Capture the cell that displays the provided text and extract its [x, y] central coordinate. 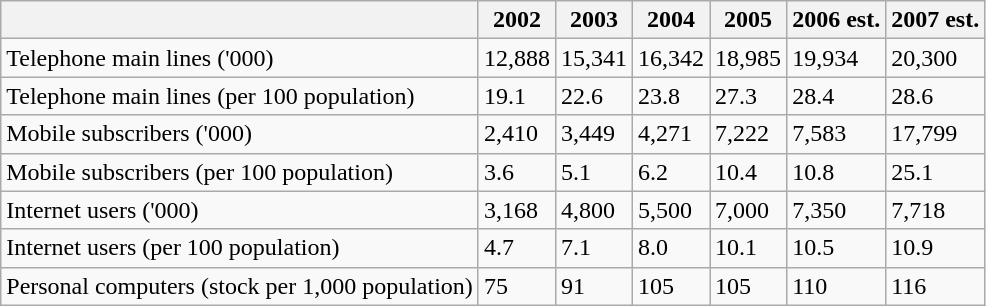
17,799 [936, 134]
10.4 [748, 172]
20,300 [936, 58]
2006 est. [836, 20]
10.5 [836, 248]
15,341 [594, 58]
Mobile subscribers (per 100 population) [240, 172]
18,985 [748, 58]
4.7 [516, 248]
23.8 [672, 96]
7,000 [748, 210]
Mobile subscribers ('000) [240, 134]
7,222 [748, 134]
2005 [748, 20]
Internet users ('000) [240, 210]
27.3 [748, 96]
8.0 [672, 248]
Telephone main lines ('000) [240, 58]
2003 [594, 20]
10.1 [748, 248]
4,271 [672, 134]
7,583 [836, 134]
75 [516, 286]
7,350 [836, 210]
4,800 [594, 210]
7.1 [594, 248]
19,934 [836, 58]
110 [836, 286]
Internet users (per 100 population) [240, 248]
2,410 [516, 134]
25.1 [936, 172]
Personal computers (stock per 1,000 population) [240, 286]
3,449 [594, 134]
91 [594, 286]
6.2 [672, 172]
2007 est. [936, 20]
3.6 [516, 172]
12,888 [516, 58]
28.6 [936, 96]
2002 [516, 20]
116 [936, 286]
10.8 [836, 172]
10.9 [936, 248]
7,718 [936, 210]
Telephone main lines (per 100 population) [240, 96]
16,342 [672, 58]
28.4 [836, 96]
22.6 [594, 96]
3,168 [516, 210]
2004 [672, 20]
5.1 [594, 172]
5,500 [672, 210]
19.1 [516, 96]
